From the cell containing the given text, extract its center point as [X, Y] coordinate. 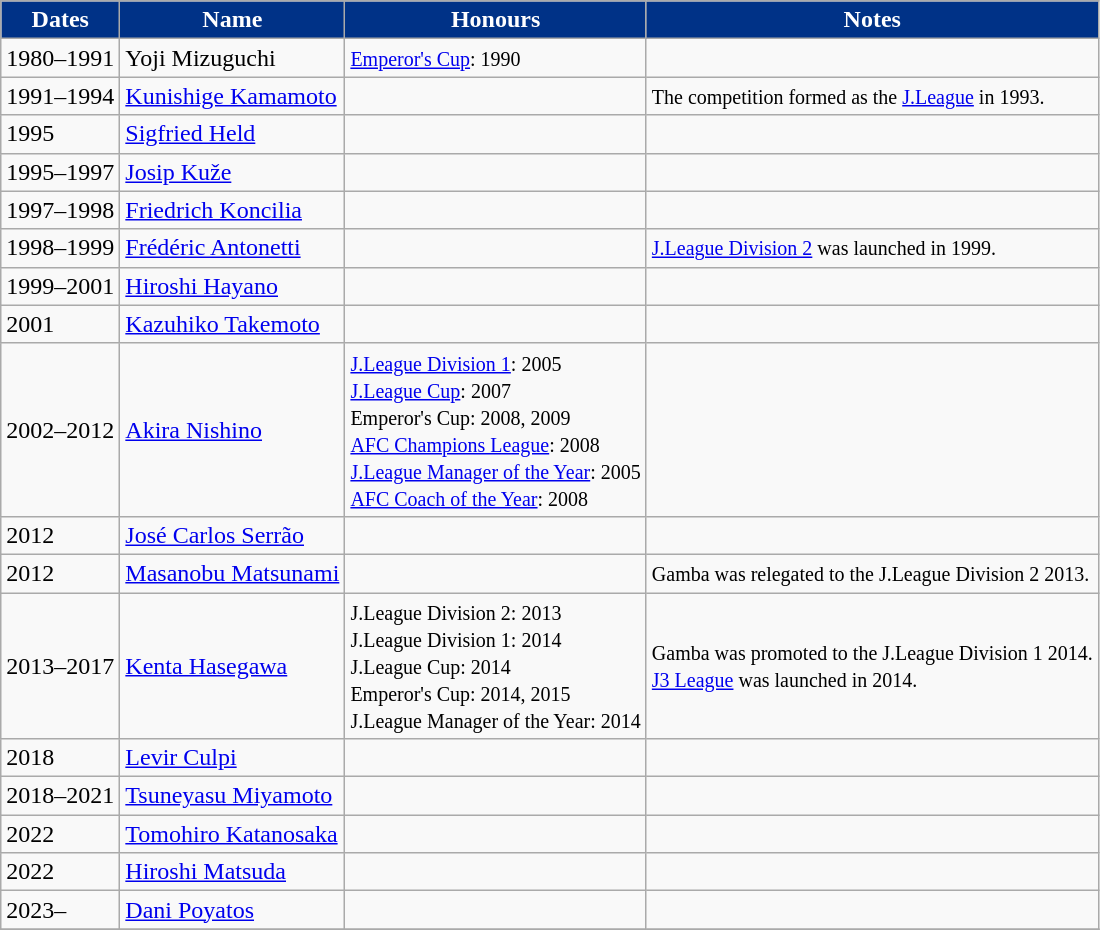
1995–1997 [60, 172]
The competition formed as the J.League in 1993. [872, 96]
Tsuneyasu Miyamoto [232, 796]
1997–1998 [60, 210]
2002–2012 [60, 430]
1991–1994 [60, 96]
Kunishige Kamamoto [232, 96]
Frédéric Antonetti [232, 248]
Tomohiro Katanosaka [232, 834]
1999–2001 [60, 286]
Sigfried Held [232, 134]
Kazuhiko Takemoto [232, 324]
Friedrich Koncilia [232, 210]
Kenta Hasegawa [232, 665]
2013–2017 [60, 665]
Dani Poyatos [232, 910]
José Carlos Serrão [232, 535]
Name [232, 20]
Honours [496, 20]
2001 [60, 324]
Gamba was relegated to the J.League Division 2 2013. [872, 573]
2018 [60, 758]
Masanobu Matsunami [232, 573]
Gamba was promoted to the J.League Division 1 2014.J3 League was launched in 2014. [872, 665]
1980–1991 [60, 58]
2018–2021 [60, 796]
Hiroshi Matsuda [232, 872]
Hiroshi Hayano [232, 286]
2023– [60, 910]
1998–1999 [60, 248]
Yoji Mizuguchi [232, 58]
1995 [60, 134]
Levir Culpi [232, 758]
Akira Nishino [232, 430]
Notes [872, 20]
Josip Kuže [232, 172]
Emperor's Cup: 1990 [496, 58]
J.League Division 2: 2013J.League Division 1: 2014J.League Cup: 2014Emperor's Cup: 2014, 2015J.League Manager of the Year: 2014 [496, 665]
Dates [60, 20]
J.League Division 2 was launched in 1999. [872, 248]
